Scan for the cell matching the given text and deliver its (x, y) coordinate at center. 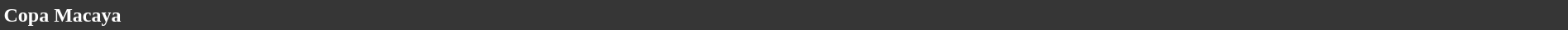
Copa Macaya (784, 15)
